Extract the (X, Y) coordinate from the center of the cell holding the provided text.  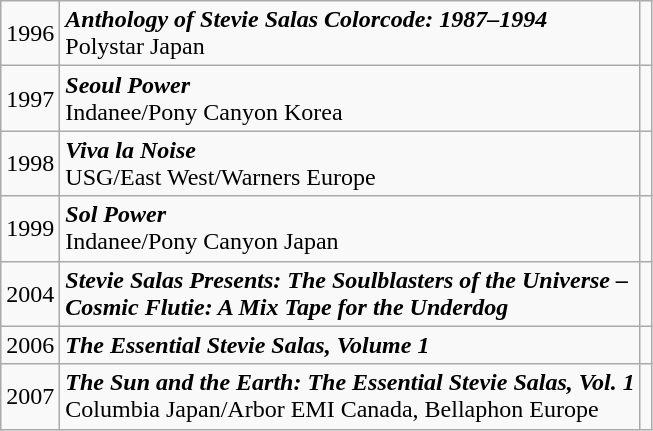
Anthology of Stevie Salas Colorcode: 1987–1994Polystar Japan (350, 34)
Stevie Salas Presents: The Soulblasters of the Universe –Cosmic Flutie: A Mix Tape for the Underdog (350, 294)
2004 (30, 294)
1998 (30, 164)
2007 (30, 396)
Sol PowerIndanee/Pony Canyon Japan (350, 228)
1997 (30, 98)
The Essential Stevie Salas, Volume 1 (350, 345)
2006 (30, 345)
1999 (30, 228)
Seoul PowerIndanee/Pony Canyon Korea (350, 98)
1996 (30, 34)
The Sun and the Earth: The Essential Stevie Salas, Vol. 1Columbia Japan/Arbor EMI Canada, Bellaphon Europe (350, 396)
Viva la NoiseUSG/East West/Warners Europe (350, 164)
